Capture the cell that displays the provided text and extract its [X, Y] central coordinate. 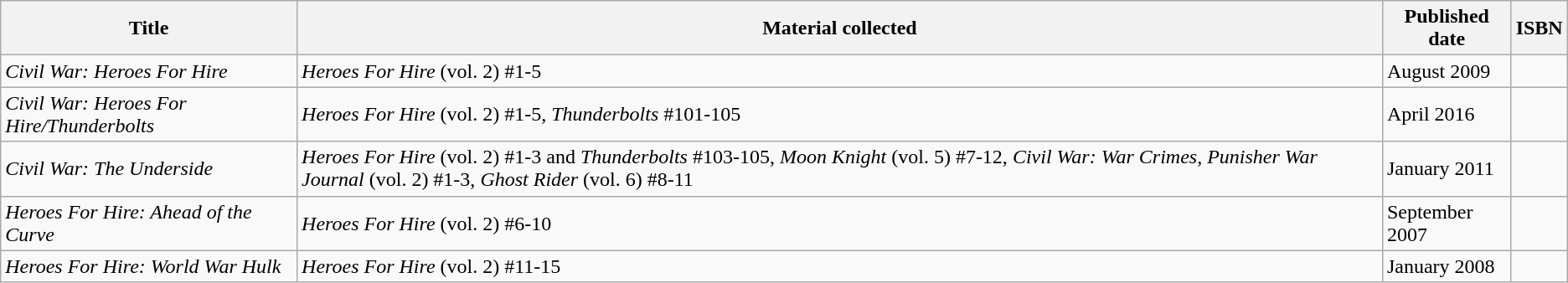
September 2007 [1447, 223]
January 2011 [1447, 169]
Published date [1447, 28]
Material collected [840, 28]
April 2016 [1447, 114]
Heroes For Hire (vol. 2) #11-15 [840, 266]
January 2008 [1447, 266]
Civil War: Heroes For Hire [149, 71]
Heroes For Hire: World War Hulk [149, 266]
ISBN [1540, 28]
Heroes For Hire (vol. 2) #6-10 [840, 223]
Civil War: The Underside [149, 169]
Civil War: Heroes For Hire/Thunderbolts [149, 114]
August 2009 [1447, 71]
Title [149, 28]
Heroes For Hire (vol. 2) #1-5 [840, 71]
Heroes For Hire: Ahead of the Curve [149, 223]
Heroes For Hire (vol. 2) #1-5, Thunderbolts #101-105 [840, 114]
